Find where the given text appears and provide that cell's center as [x, y] coordinate. 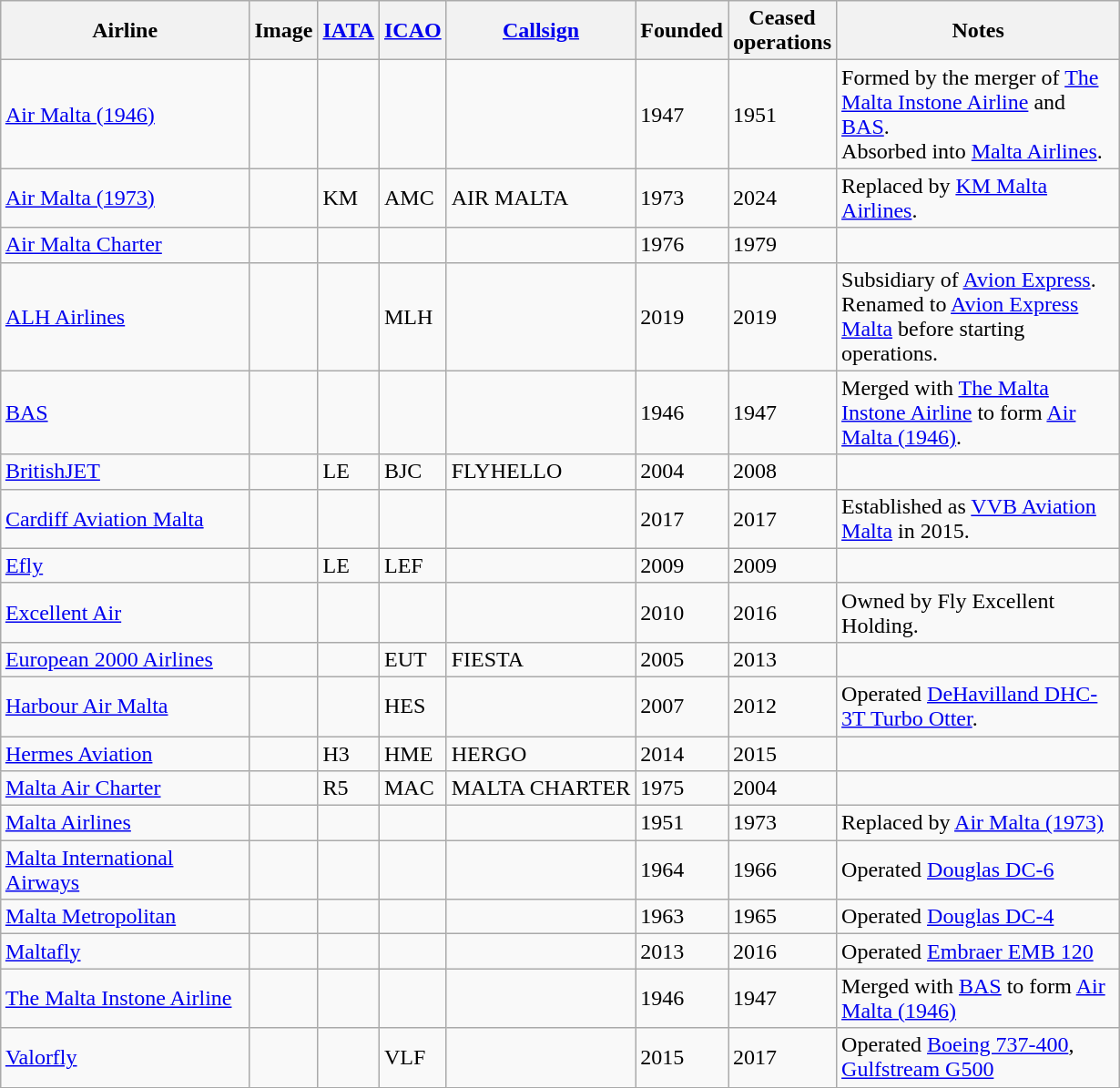
Maltafly [125, 951]
Air Malta (1973) [125, 198]
MALTA CHARTER [541, 788]
2010 [682, 612]
1979 [783, 245]
The Malta Instone Airline [125, 998]
2024 [783, 198]
Established as VVB Aviation Malta in 2015. [978, 519]
Replaced by Air Malta (1973) [978, 823]
ALH Airlines [125, 317]
Owned by Fly Excellent Holding. [978, 612]
Formed by the merger of The Malta Instone Airline and BAS. Absorbed into Malta Airlines. [978, 115]
Malta Air Charter [125, 788]
HME [412, 753]
2007 [682, 707]
Replaced by KM Malta Airlines. [978, 198]
R5 [349, 788]
LEF [412, 565]
BritishJET [125, 472]
European 2000 Airlines [125, 659]
HES [412, 707]
Efly [125, 565]
Excellent Air [125, 612]
Subsidiary of Avion Express. Renamed to Avion Express Malta before starting operations. [978, 317]
Ceasedoperations [783, 31]
Air Malta (1946) [125, 115]
BAS [125, 412]
AIR MALTA [541, 198]
Malta Metropolitan [125, 917]
1963 [682, 917]
ICAO [412, 31]
Founded [682, 31]
1976 [682, 245]
1975 [682, 788]
H3 [349, 753]
Malta Airlines [125, 823]
FIESTA [541, 659]
Hermes Aviation [125, 753]
1965 [783, 917]
Airline [125, 31]
BJC [412, 472]
2014 [682, 753]
Image [284, 31]
Valorfly [125, 1058]
MAC [412, 788]
Operated Douglas DC-6 [978, 870]
IATA [349, 31]
1966 [783, 870]
Operated Embraer EMB 120 [978, 951]
Harbour Air Malta [125, 707]
EUT [412, 659]
KM [349, 198]
Notes [978, 31]
MLH [412, 317]
Operated Boeing 737-400, Gulfstream G500 [978, 1058]
FLYHELLO [541, 472]
HERGO [541, 753]
AMC [412, 198]
Malta International Airways [125, 870]
Operated DeHavilland DHC-3T Turbo Otter. [978, 707]
2012 [783, 707]
VLF [412, 1058]
Merged with BAS to form Air Malta (1946) [978, 998]
Callsign [541, 31]
Air Malta Charter [125, 245]
Merged with The Malta Instone Airline to form Air Malta (1946). [978, 412]
2008 [783, 472]
Cardiff Aviation Malta [125, 519]
Operated Douglas DC-4 [978, 917]
1964 [682, 870]
2005 [682, 659]
